Scan for the cell matching the given text and deliver its [X, Y] coordinate at center. 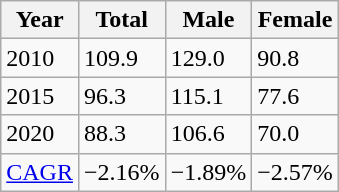
Female [296, 20]
−1.89% [208, 172]
−2.57% [296, 172]
2015 [40, 96]
77.6 [296, 96]
109.9 [122, 58]
2010 [40, 58]
2020 [40, 134]
106.6 [208, 134]
Total [122, 20]
90.8 [296, 58]
88.3 [122, 134]
−2.16% [122, 172]
Male [208, 20]
96.3 [122, 96]
115.1 [208, 96]
CAGR [40, 172]
70.0 [296, 134]
Year [40, 20]
129.0 [208, 58]
